Determine the (X, Y) coordinate at the center of the cell enclosing the given text.  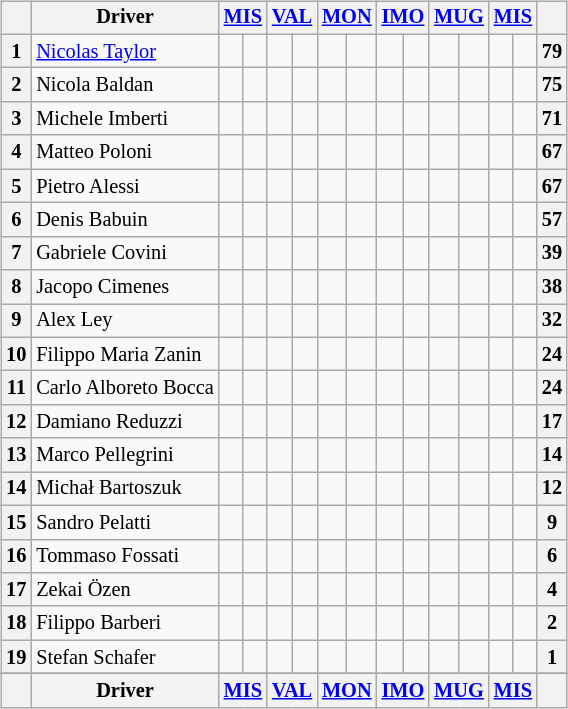
18 (16, 623)
Filippo Barberi (124, 623)
Jacopo Cimenes (124, 287)
71 (552, 119)
75 (552, 85)
Sandro Pelatti (124, 522)
5 (16, 186)
Denis Babuin (124, 220)
Filippo Maria Zanin (124, 354)
Damiano Reduzzi (124, 422)
Nicolas Taylor (124, 51)
11 (16, 388)
Carlo Alboreto Bocca (124, 388)
Marco Pellegrini (124, 455)
13 (16, 455)
Pietro Alessi (124, 186)
16 (16, 556)
10 (16, 354)
8 (16, 287)
Stefan Schafer (124, 657)
Michele Imberti (124, 119)
7 (16, 253)
Matteo Poloni (124, 152)
79 (552, 51)
32 (552, 321)
39 (552, 253)
Tommaso Fossati (124, 556)
Zekai Özen (124, 590)
57 (552, 220)
Alex Ley (124, 321)
19 (16, 657)
15 (16, 522)
38 (552, 287)
Nicola Baldan (124, 85)
Gabriele Covini (124, 253)
3 (16, 119)
Michał Bartoszuk (124, 489)
